Determine the [x, y] coordinate at the center of the cell enclosing the given text.  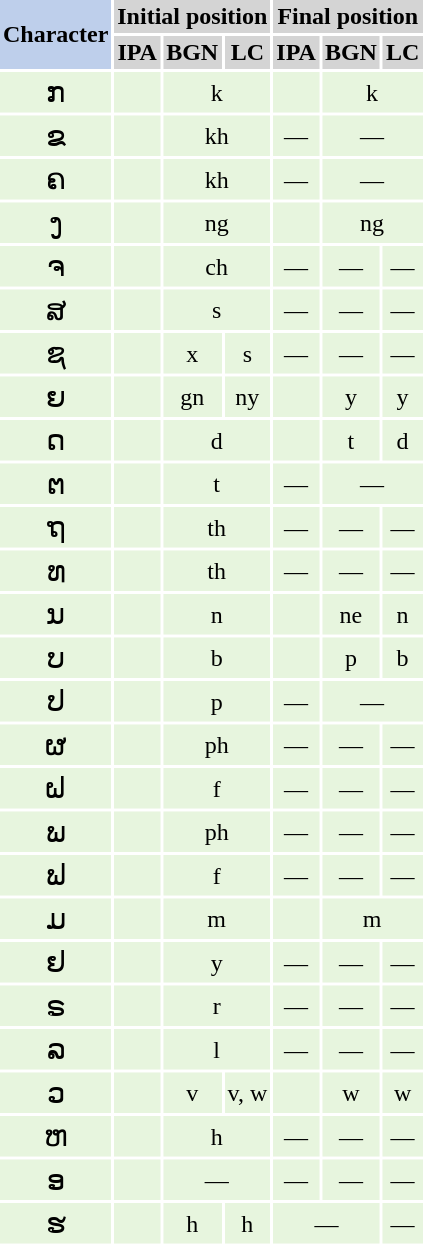
ຖ [56, 527]
ອ [56, 1180]
ຝ [56, 788]
ຢ [56, 962]
l [216, 1049]
ຈ [56, 266]
r [216, 1006]
ປ [56, 701]
ຕ [56, 484]
gn [192, 396]
x [192, 353]
Character [56, 34]
ຟ [56, 875]
ຜ [56, 744]
ວ [56, 1092]
ຄ [56, 179]
ຊ [56, 353]
ບ [56, 658]
ກ [56, 92]
v, w [247, 1092]
ຣ [56, 1006]
ສ [56, 310]
ງ [56, 222]
ຍ [56, 396]
ມ [56, 918]
ຮ [56, 1223]
v [192, 1092]
ນ [56, 614]
ny [247, 396]
ລ [56, 1049]
Initial position [192, 16]
Final position [348, 16]
ທ [56, 570]
ຂ [56, 136]
ne [351, 614]
ຫ [56, 1136]
ພ [56, 832]
ດ [56, 440]
ch [216, 266]
